Extract the [X, Y] coordinate from the center of the cell holding the provided text.  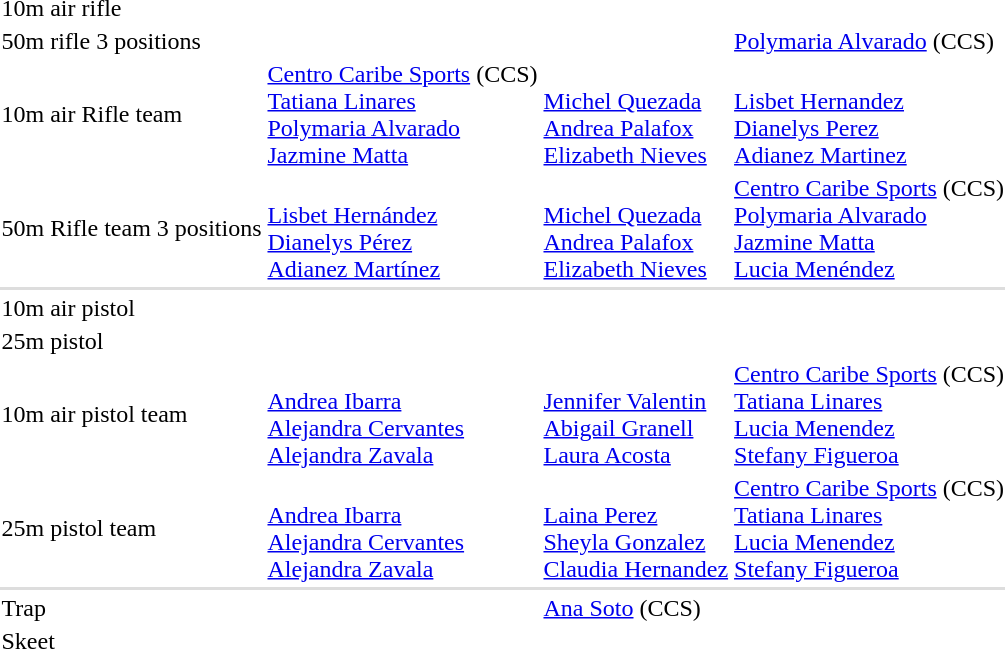
Laina PerezSheyla GonzalezClaudia Hernandez [636, 528]
Centro Caribe Sports (CCS)Tatiana LinaresPolymaria AlvaradoJazmine Matta [402, 114]
Ana Soto (CCS) [636, 608]
Jennifer ValentinAbigail GranellLaura Acosta [636, 414]
50m Rifle team 3 positions [132, 228]
10m air Rifle team [132, 114]
Lisbet HernándezDianelys PérezAdianez Martínez [402, 228]
25m pistol team [132, 528]
10m air pistol [132, 308]
10m air pistol team [132, 414]
Trap [132, 608]
25m pistol [132, 341]
50m rifle 3 positions [132, 41]
